Find where the given text appears and provide that cell's center as [x, y] coordinate. 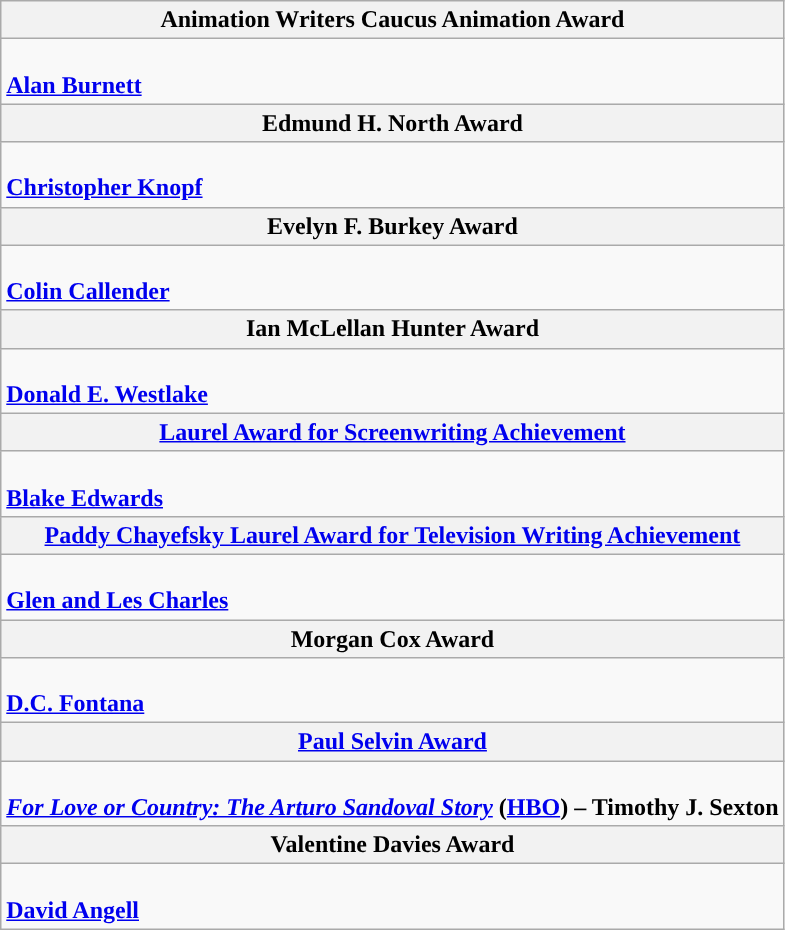
Evelyn F. Burkey Award [392, 226]
Christopher Knopf [392, 174]
Donald E. Westlake [392, 380]
Edmund H. North Award [392, 123]
Paddy Chayefsky Laurel Award for Television Writing Achievement [392, 535]
Animation Writers Caucus Animation Award [392, 20]
For Love or Country: The Arturo Sandoval Story (HBO) – Timothy J. Sexton [392, 794]
Valentine Davies Award [392, 845]
Colin Callender [392, 278]
Glen and Les Charles [392, 586]
Laurel Award for Screenwriting Achievement [392, 432]
Blake Edwards [392, 484]
D.C. Fontana [392, 690]
Paul Selvin Award [392, 742]
Alan Burnett [392, 72]
David Angell [392, 896]
Ian McLellan Hunter Award [392, 329]
Morgan Cox Award [392, 639]
